Identify which cell holds the provided text, then report its [X, Y] central coordinate. 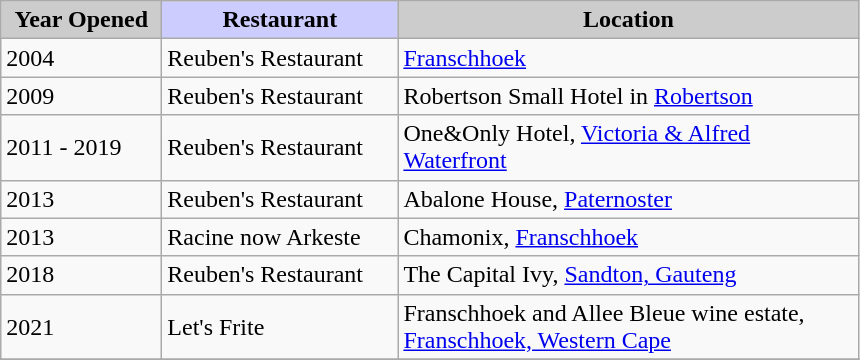
2018 [82, 275]
Franschhoek and Allee Bleue wine estate, Franschhoek, Western Cape [628, 326]
Racine now Arkeste [280, 237]
2021 [82, 326]
Location [628, 20]
Year Opened [82, 20]
Abalone House, Paternoster [628, 199]
Franschhoek [628, 58]
Let's Frite [280, 326]
One&Only Hotel, Victoria & Alfred Waterfront [628, 148]
2004 [82, 58]
Restaurant [280, 20]
Robertson Small Hotel in Robertson [628, 96]
Chamonix, Franschhoek [628, 237]
2011 - 2019 [82, 148]
The Capital Ivy, Sandton, Gauteng [628, 275]
2009 [82, 96]
